Output the [X, Y] coordinate of the center of the cell containing the given text.  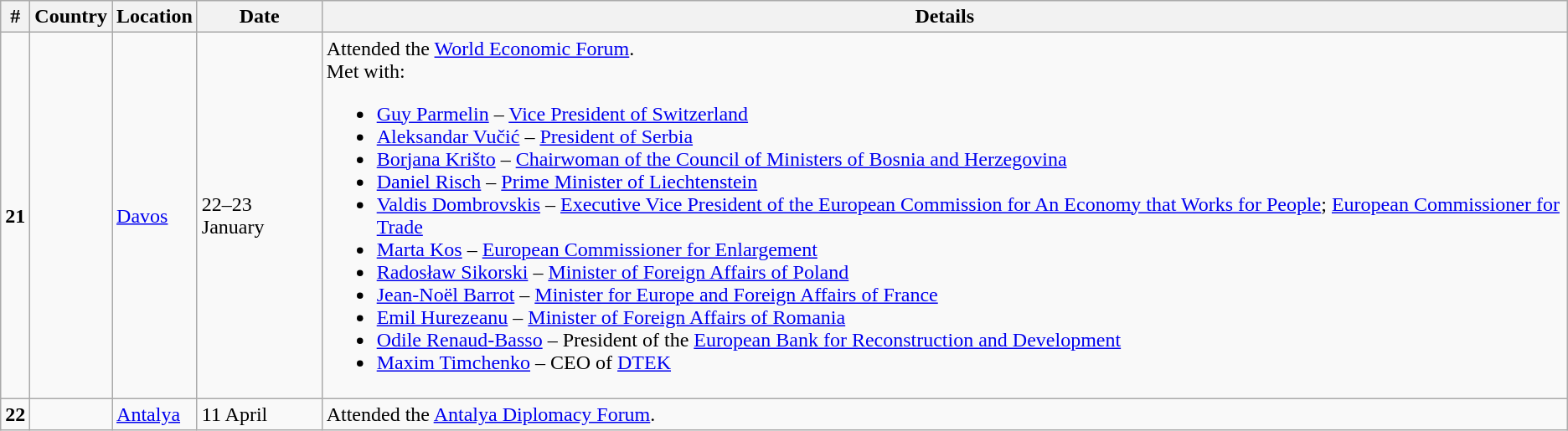
22–23 January [260, 216]
Details [945, 17]
Attended the Antalya Diplomacy Forum. [945, 414]
Date [260, 17]
21 [15, 216]
Antalya [155, 414]
Location [155, 17]
22 [15, 414]
Davos [155, 216]
# [15, 17]
Country [71, 17]
11 April [260, 414]
